Return the [X, Y] coordinate for the center point of the cell that contains the specified text.  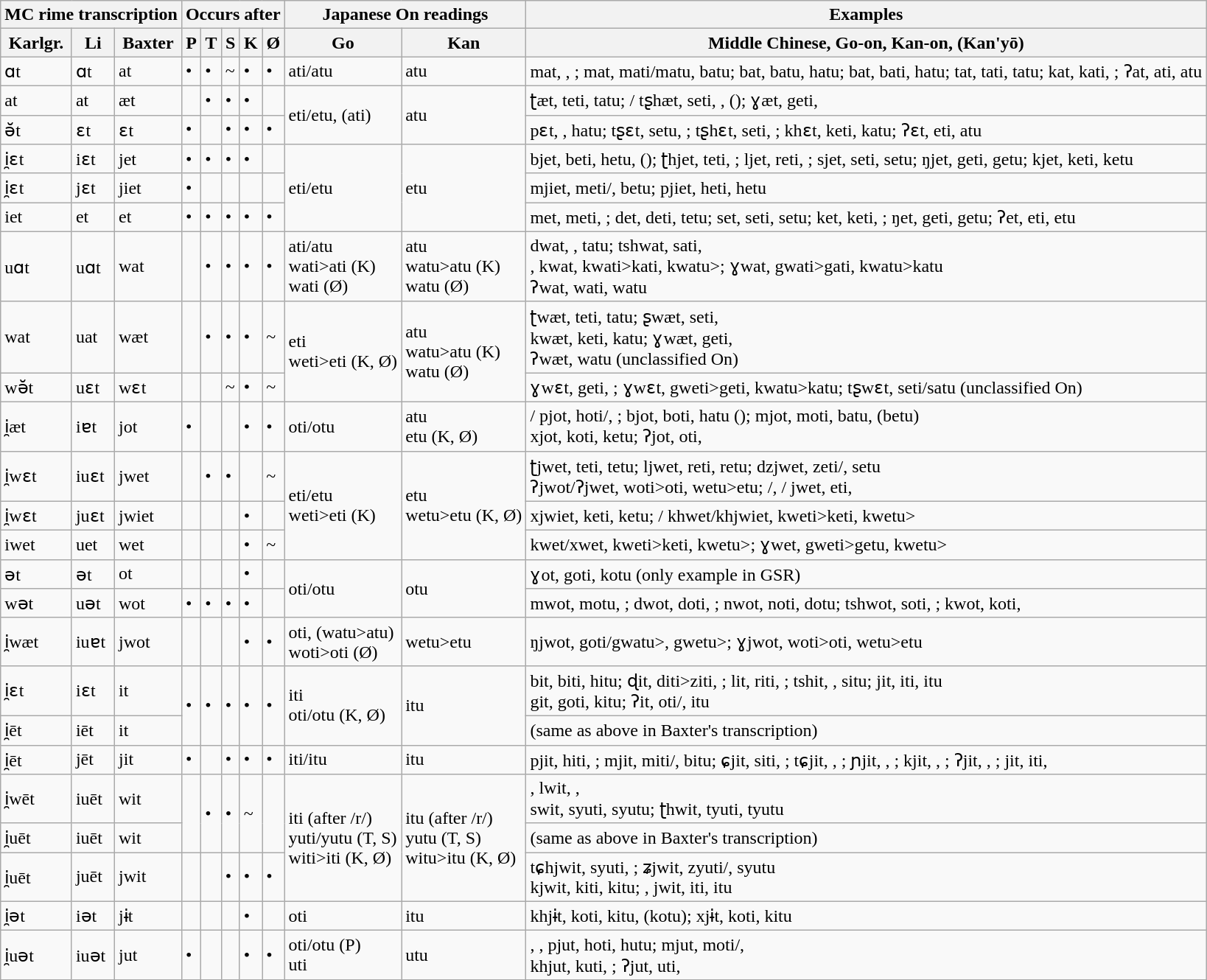
Japanese On readings [405, 15]
Occurs after [233, 15]
jɨt [149, 916]
i̯æt [37, 426]
jwit [149, 877]
atuetu (K, Ø) [464, 426]
/ pjot, hoti/, ; bjot, boti, hatu (); mjot, moti, batu, (betu) xjot, koti, ketu; ʔjot, oti, [867, 426]
MC rime transcription [91, 15]
wæt [149, 337]
, lwit, , swit, syuti, syutu; ʈhwit, tyuti, tyutu [867, 799]
wǝt [37, 603]
kwet/xwet, kweti>keti, kwetu>; ɣwet, gweti>getu, kwetu> [867, 545]
ʈæt, teti, tatu; / tʂhæt, seti, , (); ɣæt, geti, [867, 100]
jiet [149, 188]
iuǝt [93, 955]
jwiet [149, 516]
wə̆t [37, 388]
jɛt [93, 188]
ʈjwet, teti, tetu; ljwet, reti, retu; dzjwet, zeti/, setu ʔjwot/ʔjwet, woti>oti, wetu>etu; /, / jwet, eti, [867, 476]
uet [93, 545]
etuwetu>etu (K, Ø) [464, 505]
Middle Chinese, Go-on, Kan-on, (Kan'yō) [867, 43]
bit, biti, hitu; ɖit, diti>ziti, ; lit, riti, ; tshit, , situ; jit, iti, itu git, goti, kitu; ʔit, oti/, itu [867, 690]
, , pjut, hoti, hutu; mjut, moti/, khjut, kuti, ; ʔjut, uti, [867, 955]
jot [149, 426]
Karlgr. [37, 43]
i̯wæt [37, 641]
mwot, motu, ; dwot, doti, ; nwot, noti, dotu; tshwot, soti, ; kwot, koti, [867, 603]
ati/atu [343, 71]
oti, (watu>atu)woti>oti (Ø) [343, 641]
ati/atuwati>ati (K)wati (Ø) [343, 267]
iǝt [93, 916]
Examples [867, 15]
iet [37, 217]
oti [343, 916]
xjwiet, keti, ketu; / khwet/khjwiet, kweti>keti, kwetu> [867, 516]
uat [93, 337]
iɐt [93, 426]
mat, , ; mat, mati/matu, batu; bat, batu, hatu; bat, bati, hatu; tat, tati, tatu; kat, kati, ; ʔat, ati, atu [867, 71]
i̯wēt [37, 799]
jit [149, 760]
itioti/otu (K, Ø) [343, 705]
i̯ǝt [37, 916]
ʈwæt, teti, tatu; ʂwæt, seti, kwæt, keti, katu; ɣwæt, geti, ʔwæt, watu (unclassified On) [867, 337]
iti (after /r/)yuti/yutu (T, S)witi>iti (K, Ø) [343, 839]
dwat, , tatu; tshwat, sati, , kwat, kwati>kati, kwatu>; ɣwat, gwati>gati, kwatu>katu ʔwat, wati, watu [867, 267]
jēt [93, 760]
Li [93, 43]
Baxter [149, 43]
Ø [273, 43]
etiweti>eti (K, Ø) [343, 351]
met, meti, ; det, deti, tetu; set, seti, setu; ket, keti, ; ŋet, geti, getu; ʔet, eti, etu [867, 217]
juēt [93, 877]
eti/etu, (ati) [343, 115]
ə̆t [37, 130]
otu [464, 588]
pɛt, , hatu; tʂɛt, setu, ; tʂhɛt, seti, ; khɛt, keti, katu; ʔɛt, eti, atu [867, 130]
K [251, 43]
juɛt [93, 516]
jet [149, 159]
iwet [37, 545]
iuɐt [93, 641]
iti/itu [343, 760]
ɣwɛt, geti, ; ɣwɛt, gweti>geti, kwatu>katu; tʂwɛt, seti/satu (unclassified On) [867, 388]
wɛt [149, 388]
khjɨt, koti, kitu, (kotu); xjɨt, koti, kitu [867, 916]
jwet [149, 476]
wet [149, 545]
ŋjwot, goti/gwatu>, gwetu>; ɣjwot, woti>oti, wetu>etu [867, 641]
iuɛt [93, 476]
iēt [93, 730]
Go [343, 43]
æt [149, 100]
i̯uǝt [37, 955]
oti/otu (P)uti [343, 955]
jut [149, 955]
pjit, hiti, ; mjit, miti/, bitu; ɕjit, siti, ; tɕjit, , ; ɲjit, , ; kjit, , ; ʔjit, , ; jit, iti, [867, 760]
bjet, beti, hetu, (); ʈhjet, teti, ; ljet, reti, ; sjet, seti, setu; ŋjet, geti, getu; kjet, keti, ketu [867, 159]
etu [464, 189]
mjiet, meti/, betu; pjiet, heti, hetu [867, 188]
jwot [149, 641]
ot [149, 574]
wetu>etu [464, 641]
tɕhjwit, syuti, ; ʑjwit, zyuti/, syutu kjwit, kiti, kitu; , jwit, iti, itu [867, 877]
itu (after /r/)yutu (T, S)witu>itu (K, Ø) [464, 839]
Kan [464, 43]
eti/etu [343, 189]
utu [464, 955]
T [211, 43]
ɣot, goti, kotu (only example in GSR) [867, 574]
uǝt [93, 603]
eti/etuweti>eti (K) [343, 505]
wot [149, 603]
S [230, 43]
P [191, 43]
uɛt [93, 388]
